Scan for the cell matching the given text and deliver its [x, y] coordinate at center. 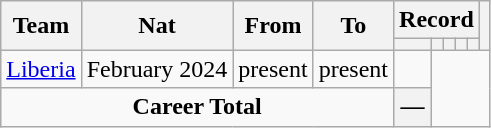
Career Total [198, 107]
— [413, 107]
Team [41, 26]
To [353, 26]
From [273, 26]
Nat [157, 26]
Liberia [41, 69]
Record [437, 20]
February 2024 [157, 69]
